Identify which cell holds the provided text, then report its [x, y] central coordinate. 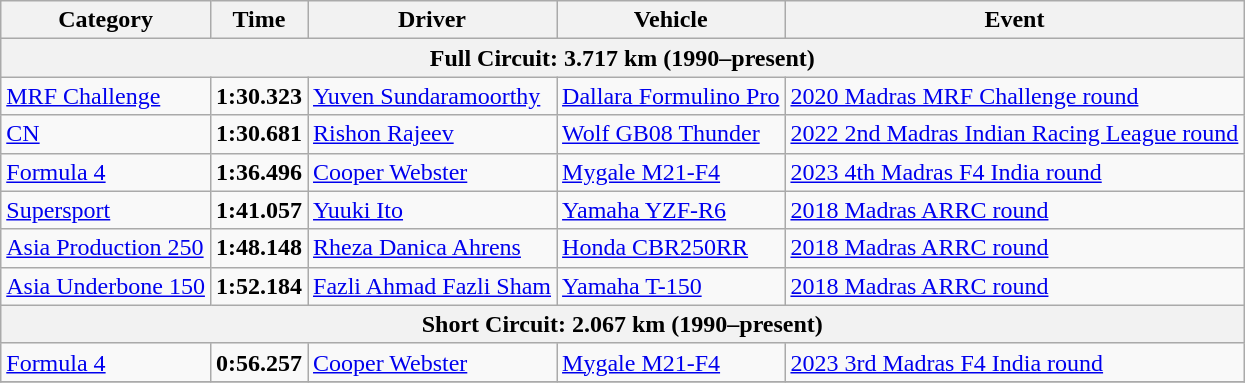
2020 Madras MRF Challenge round [1014, 96]
Asia Production 250 [106, 248]
CN [106, 134]
Supersport [106, 210]
2022 2nd Madras Indian Racing League round [1014, 134]
MRF Challenge [106, 96]
Driver [432, 20]
Vehicle [671, 20]
2023 3rd Madras F4 India round [1014, 362]
1:41.057 [258, 210]
Short Circuit: 2.067 km (1990–present) [622, 324]
Category [106, 20]
Rishon Rajeev [432, 134]
Yamaha T-150 [671, 286]
Asia Underbone 150 [106, 286]
Fazli Ahmad Fazli Sham [432, 286]
Yuuki Ito [432, 210]
0:56.257 [258, 362]
1:30.681 [258, 134]
Yuven Sundaramoorthy [432, 96]
Dallara Formulino Pro [671, 96]
Wolf GB08 Thunder [671, 134]
Honda CBR250RR [671, 248]
Rheza Danica Ahrens [432, 248]
1:52.184 [258, 286]
Full Circuit: 3.717 km (1990–present) [622, 58]
Time [258, 20]
Event [1014, 20]
2023 4th Madras F4 India round [1014, 172]
1:36.496 [258, 172]
1:30.323 [258, 96]
Yamaha YZF-R6 [671, 210]
1:48.148 [258, 248]
